Determine the (X, Y) coordinate at the center of the cell enclosing the given text.  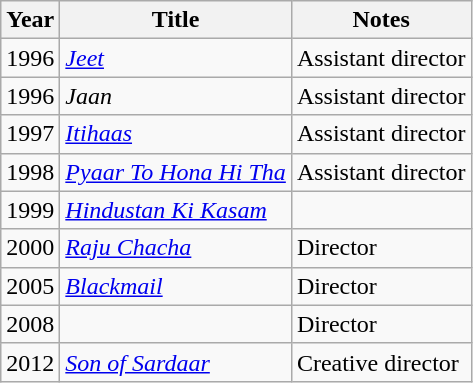
Year (30, 20)
Son of Sardaar (176, 362)
1998 (30, 172)
Hindustan Ki Kasam (176, 210)
Jeet (176, 58)
2000 (30, 248)
Notes (381, 20)
1997 (30, 134)
Raju Chacha (176, 248)
2005 (30, 286)
2012 (30, 362)
Blackmail (176, 286)
2008 (30, 324)
Jaan (176, 96)
Itihaas (176, 134)
Pyaar To Hona Hi Tha (176, 172)
Title (176, 20)
1999 (30, 210)
Creative director (381, 362)
